Pinpoint the cell where the given text exists, returning its (X, Y) midpoint coordinate. 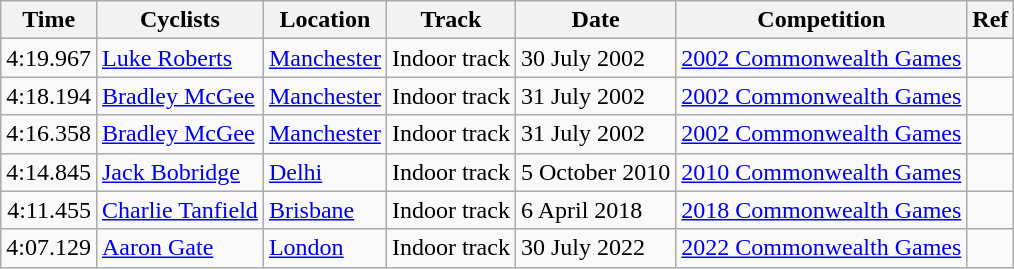
Brisbane (324, 210)
Competition (822, 20)
4:11.455 (49, 210)
Charlie Tanfield (180, 210)
Track (450, 20)
Delhi (324, 172)
Cyclists (180, 20)
4:14.845 (49, 172)
2010 Commonwealth Games (822, 172)
Time (49, 20)
4:16.358 (49, 134)
4:07.129 (49, 248)
6 April 2018 (595, 210)
Ref (990, 20)
4:19.967 (49, 58)
Aaron Gate (180, 248)
5 October 2010 (595, 172)
Date (595, 20)
4:18.194 (49, 96)
30 July 2002 (595, 58)
London (324, 248)
Jack Bobridge (180, 172)
2022 Commonwealth Games (822, 248)
30 July 2022 (595, 248)
Luke Roberts (180, 58)
2018 Commonwealth Games (822, 210)
Location (324, 20)
